From the cell containing the given text, extract its center point as (x, y) coordinate. 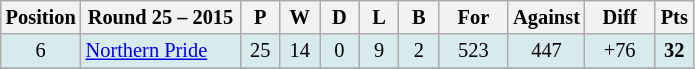
0 (340, 51)
447 (546, 51)
Round 25 – 2015 (161, 17)
+76 (620, 51)
2 (419, 51)
B (419, 17)
32 (674, 51)
6 (41, 51)
P (260, 17)
W (300, 17)
Northern Pride (161, 51)
For (474, 17)
D (340, 17)
Position (41, 17)
9 (379, 51)
14 (300, 51)
Pts (674, 17)
523 (474, 51)
25 (260, 51)
Diff (620, 17)
L (379, 17)
Against (546, 17)
